Locate the cell with the specified text and output its (x, y) center coordinate. 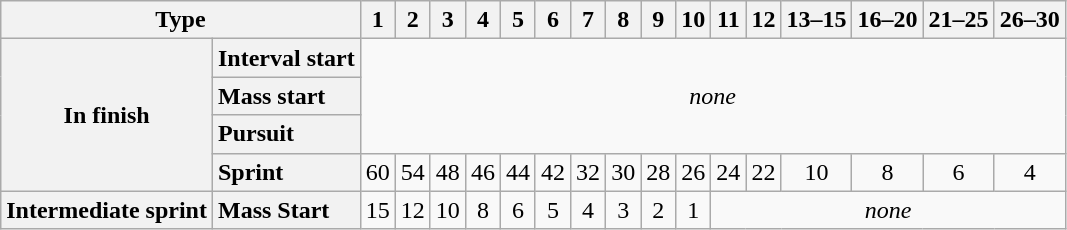
60 (378, 172)
54 (412, 172)
30 (624, 172)
22 (764, 172)
21–25 (958, 20)
Mass start (286, 96)
44 (518, 172)
Mass Start (286, 210)
42 (552, 172)
11 (728, 20)
In finish (107, 115)
7 (588, 20)
16–20 (888, 20)
Interval start (286, 58)
48 (448, 172)
32 (588, 172)
26 (694, 172)
9 (658, 20)
Type (180, 20)
15 (378, 210)
28 (658, 172)
46 (482, 172)
Pursuit (286, 134)
13–15 (816, 20)
24 (728, 172)
Intermediate sprint (107, 210)
Sprint (286, 172)
26–30 (1030, 20)
